From the cell containing the given text, extract its center point as (x, y) coordinate. 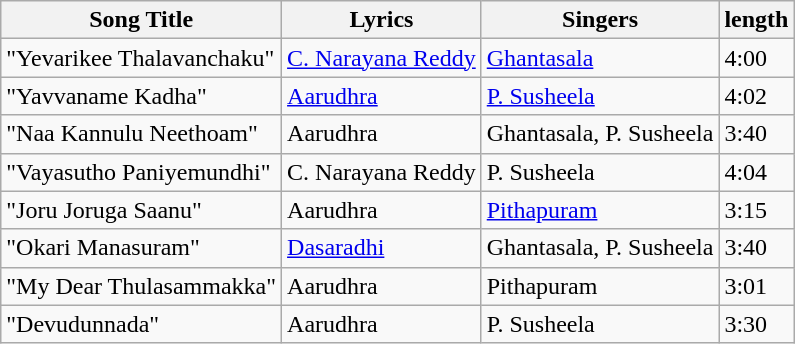
"Naa Kannulu Neethoam" (142, 134)
4:00 (756, 58)
3:30 (756, 324)
Dasaradhi (382, 248)
"Joru Joruga Saanu" (142, 210)
"Yevarikee Thalavanchaku" (142, 58)
Singers (600, 20)
Song Title (142, 20)
3:15 (756, 210)
"Devudunnada" (142, 324)
4:02 (756, 96)
"Yavvaname Kadha" (142, 96)
Ghantasala (600, 58)
4:04 (756, 172)
"Vayasutho Paniyemundhi" (142, 172)
length (756, 20)
Lyrics (382, 20)
"Okari Manasuram" (142, 248)
3:01 (756, 286)
"My Dear Thulasammakka" (142, 286)
